Search for the cell housing the specified text and yield its (X, Y) center coordinate. 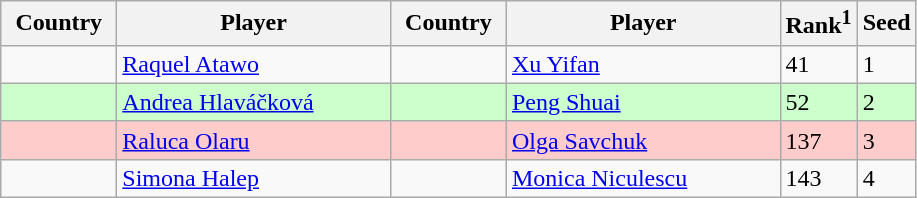
4 (886, 178)
2 (886, 102)
Seed (886, 24)
Simona Halep (254, 178)
Olga Savchuk (643, 140)
Xu Yifan (643, 64)
Rank1 (818, 24)
Peng Shuai (643, 102)
52 (818, 102)
Andrea Hlaváčková (254, 102)
Monica Niculescu (643, 178)
Raquel Atawo (254, 64)
41 (818, 64)
3 (886, 140)
137 (818, 140)
1 (886, 64)
Raluca Olaru (254, 140)
143 (818, 178)
